Return [x, y] of the center of cell containing provided text 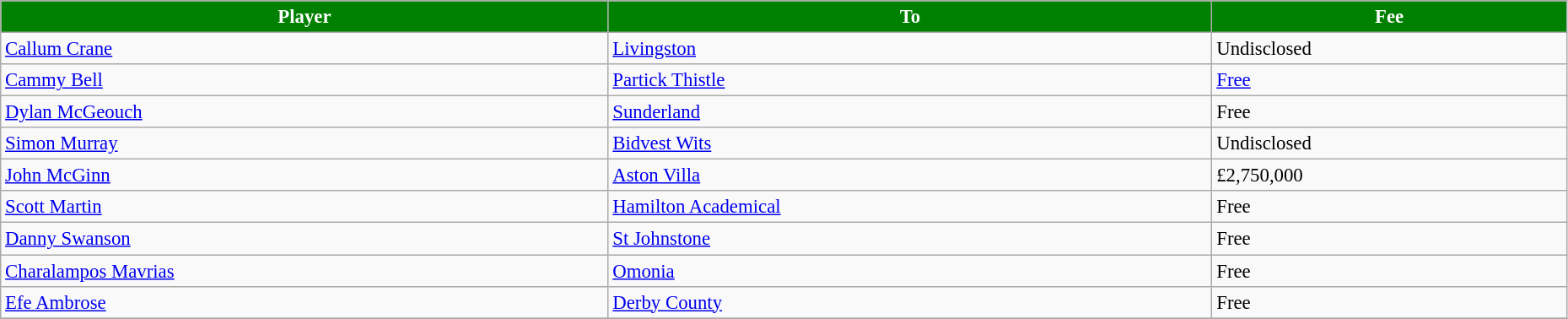
Partick Thistle [910, 80]
Derby County [910, 302]
Player [304, 17]
St Johnstone [910, 239]
£2,750,000 [1389, 176]
To [910, 17]
Fee [1389, 17]
John McGinn [304, 176]
Simon Murray [304, 143]
Dylan McGeouch [304, 112]
Danny Swanson [304, 239]
Sunderland [910, 112]
Aston Villa [910, 176]
Bidvest Wits [910, 143]
Charalampos Mavrias [304, 271]
Cammy Bell [304, 80]
Hamilton Academical [910, 207]
Omonia [910, 271]
Scott Martin [304, 207]
Livingston [910, 49]
Efe Ambrose [304, 302]
Callum Crane [304, 49]
